Pinpoint the cell where the given text exists, returning its (X, Y) midpoint coordinate. 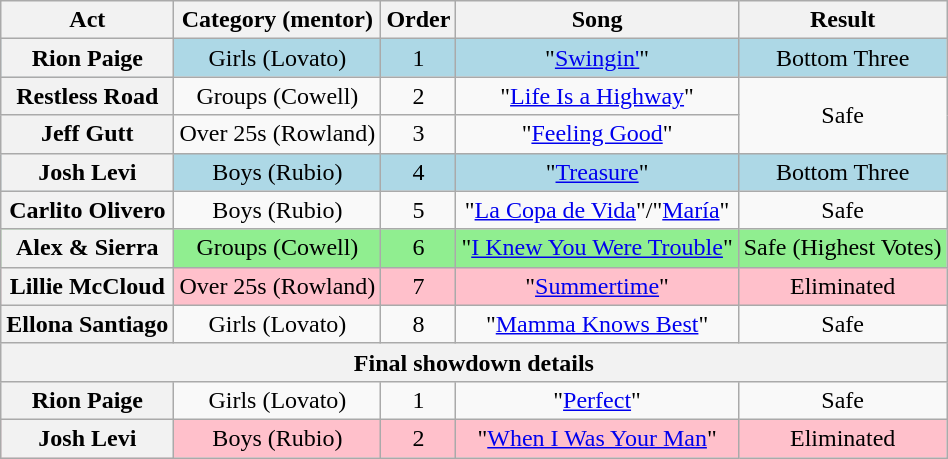
6 (418, 248)
Safe (Highest Votes) (842, 248)
Restless Road (88, 96)
3 (418, 134)
8 (418, 324)
"Treasure" (597, 172)
Carlito Olivero (88, 210)
"Summertime" (597, 286)
7 (418, 286)
Act (88, 20)
"Swingin'" (597, 58)
"Mamma Knows Best" (597, 324)
"When I Was Your Man" (597, 438)
"I Knew You Were Trouble" (597, 248)
Song (597, 20)
Category (mentor) (278, 20)
Lillie McCloud (88, 286)
Alex & Sierra (88, 248)
Jeff Gutt (88, 134)
4 (418, 172)
"Life Is a Highway" (597, 96)
"Perfect" (597, 400)
Result (842, 20)
Final showdown details (474, 362)
Ellona Santiago (88, 324)
"La Copa de Vida"/"María" (597, 210)
Order (418, 20)
"Feeling Good" (597, 134)
5 (418, 210)
